Identify which cell holds the provided text, then report its [X, Y] central coordinate. 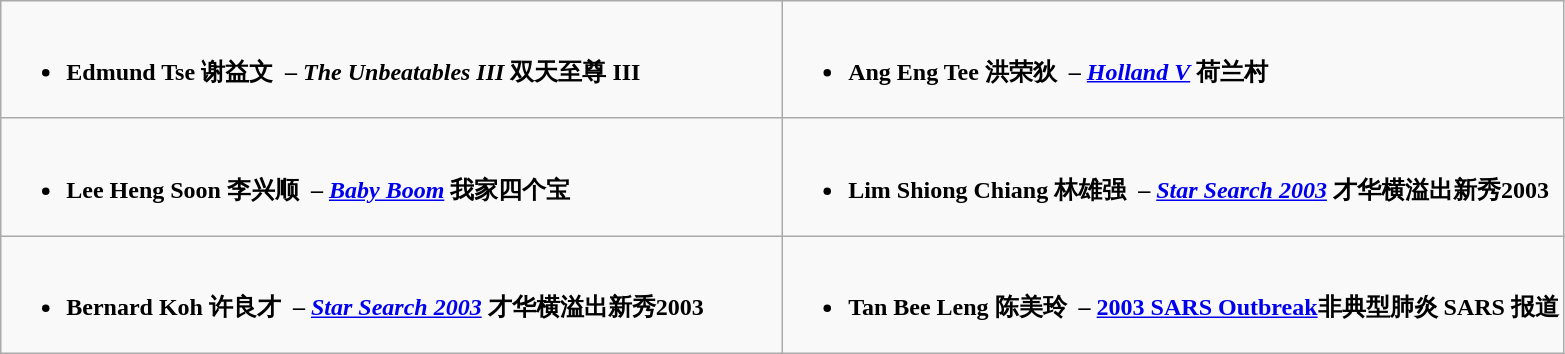
Tan Bee Leng 陈美玲 – 2003 SARS Outbreak非典型肺炎 SARS 报道 [1174, 295]
Lee Heng Soon 李兴顺 – Baby Boom 我家四个宝 [392, 177]
Lim Shiong Chiang 林雄强 – Star Search 2003 才华横溢出新秀2003 [1174, 177]
Edmund Tse 谢益文 – The Unbeatables III 双天至尊 III [392, 60]
Bernard Koh 许良才 – Star Search 2003 才华横溢出新秀2003 [392, 295]
Ang Eng Tee 洪荣狄 – Holland V 荷兰村 [1174, 60]
